Determine the (X, Y) coordinate at the center of the cell enclosing the given text.  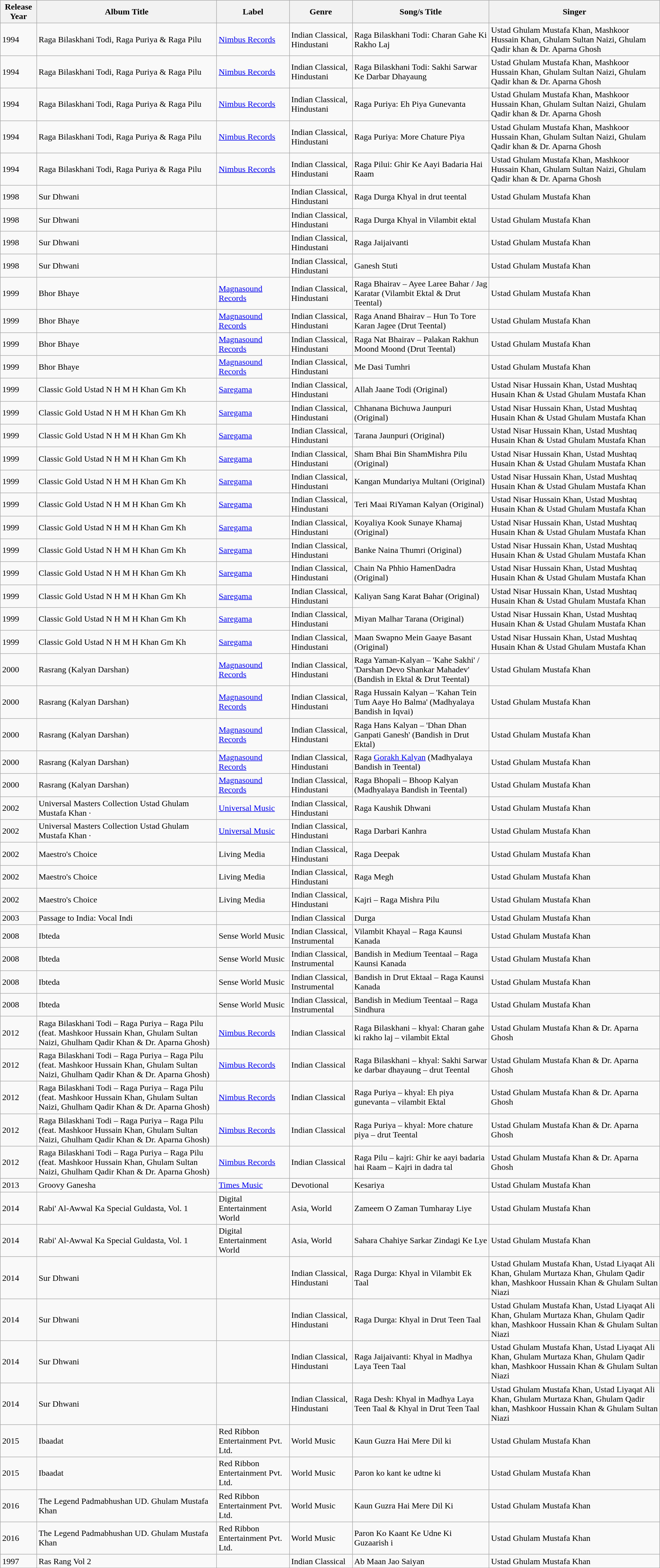
Devotional (321, 1185)
Raga Jaijaivanti: Khyal in Madhya Laya Teen Taal (421, 1362)
Bandish in Medium Teentaal – Raga Kaunsi Kanada (421, 959)
2013 (18, 1185)
Kaliyan Sang Karat Bahar (Original) (421, 596)
Tarana Jaunpuri (Original) (421, 436)
Zameem O Zaman Tumharay Liye (421, 1208)
Groovy Ganesha (127, 1185)
Kajri – Raga Mishra Pilu (421, 900)
Raga Anand Bhairav – Hun To Tore Karan Jagee (Drut Teental) (421, 321)
Singer (574, 12)
Raga Bhopali – Bhoop Kalyan (Madhyalaya Bandish in Teental) (421, 785)
Chain Na Phhio HamenDadra (Original) (421, 573)
Raga Megh (421, 877)
Raga Gorakh Kalyan (Madhyalaya Bandish in Teental) (421, 763)
Banke Naina Thumri (Original) (421, 550)
Times Music (253, 1185)
Raga Bilaskhani Todi: Sakhi Sarwar Ke Darbar Dhayaung (421, 72)
Release Year (18, 12)
Kangan Mundariya Multani (Original) (421, 481)
Album Title (127, 12)
Me Dasi Tumhri (421, 367)
Raga Pilui: Ghir Ke Aayi Badaria Hai Raam (421, 169)
Raga Yaman-Kalyan – 'Kahe Sakhi' / 'Darshan Devo Shankar Mahadev' (Bandish in Ektal & Drut Teental) (421, 669)
Raga Pilu – kajri: Ghir ke aayi badaria hai Raam – Kajri in dadra tal (421, 1162)
Allah Jaane Todi (Original) (421, 390)
Paron ko kant ke udtne ki (421, 1473)
Raga Durga: Khyal in Drut Teen Taal (421, 1320)
Raga Nat Bhairav – Palakan Rakhun Moond Moond (Drut Teental) (421, 344)
Raga Desh: Khyal in Madhya Laya Teen Taal & Khyal in Drut Teen Taal (421, 1404)
Ab Maan Jao Saiyan (421, 1561)
Sham Bhai Bin ShamMishra Pilu (Original) (421, 459)
Bandish in Medium Teentaal – Raga Sindhura (421, 1005)
Raga Puriya: More Chature Piya (421, 137)
Raga Bhairav – Ayee Laree Bahar / Jag Karatar (Vilambit Ektal & Drut Teental) (421, 293)
Durga (421, 918)
Raga Durga Khyal in Vilambit ektal (421, 220)
Maan Swapno Mein Gaaye Basant (Original) (421, 642)
Miyan Malhar Tarana (Original) (421, 619)
Raga Puriya – khyal: More chature piya – drut Teental (421, 1130)
Ras Rang Vol 2 (127, 1561)
Raga Durga: Khyal in Vilambit Ek Taal (421, 1278)
Vilambit Khayal – Raga Kaunsi Kanada (421, 936)
Kaun Guzra Hai Mere Dil ki (421, 1441)
Ganesh Stuti (421, 266)
Song/s Title (421, 12)
Raga Kaushik Dhwani (421, 808)
Kaun Guzra Hai Mere Dil Ki (421, 1506)
Raga Darbari Kanhra (421, 831)
Raga Puriya: Eh Piya Gunevanta (421, 104)
Paron Ko Kaant Ke Udne Ki Guzaarish i (421, 1538)
Bandish in Drut Ektaal – Raga Kaunsi Kanada (421, 982)
Teri Maai RiYaman Kalyan (Original) (421, 505)
Genre (321, 12)
Raga Puriya – khyal: Eh piya gunevanta – vilambit Ektal (421, 1097)
Raga Jaijaivanti (421, 242)
Raga Bilaskhani – khyal: Sakhi Sarwar ke darbar dhayaung – drut Teental (421, 1065)
Raga Bilaskhani – khyal: Charan gahe ki rakho laj – vilambit Ektal (421, 1032)
Raga Bilaskhani Todi: Charan Gahe Ki Rakho Laj (421, 39)
Raga Durga Khyal in drut teental (421, 197)
Raga Deepak (421, 854)
Chhanana Bichuwa Jaunpuri (Original) (421, 413)
Raga Hussain Kalyan – 'Kahan Tein Tum Aaye Ho Balma' (Madhyalaya Bandish in Iqvai) (421, 702)
Kesariya (421, 1185)
2003 (18, 918)
Sahara Chahiye Sarkar Zindagi Ke Lye (421, 1241)
Koyaliya Kook Sunaye Khamaj (Original) (421, 527)
1997 (18, 1561)
Raga Hans Kalyan – 'Dhan Dhan Ganpati Ganesh' (Bandish in Drut Ektal) (421, 734)
Label (253, 12)
Passage to India: Vocal Indi (127, 918)
